From the cell containing the given text, extract its center point as [X, Y] coordinate. 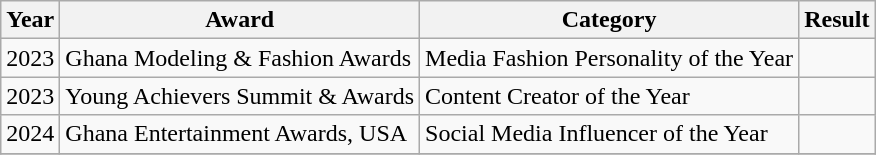
Result [837, 20]
Ghana Modeling & Fashion Awards [240, 58]
Media Fashion Personality of the Year [610, 58]
Year [30, 20]
Ghana Entertainment Awards, USA [240, 134]
Social Media Influencer of the Year [610, 134]
Content Creator of the Year [610, 96]
2024 [30, 134]
Award [240, 20]
Category [610, 20]
Young Achievers Summit & Awards [240, 96]
